Return [x, y] of the center of cell containing provided text 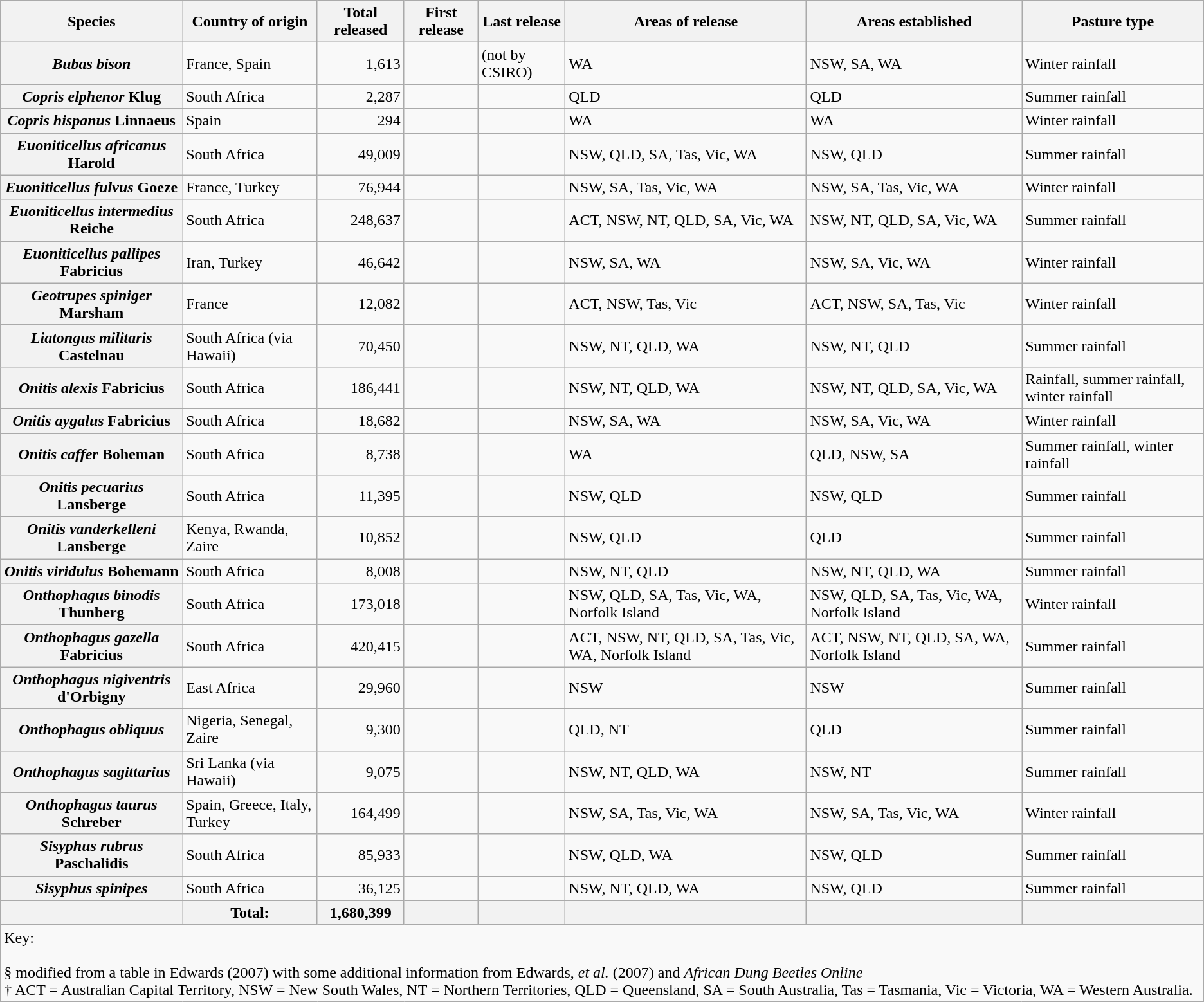
Onitis vanderkelleni Lansberge [91, 538]
Onthophagus taurus Schreber [91, 813]
10,852 [360, 538]
Sisyphus rubrus Paschalidis [91, 855]
Liatongus militaris Castelnau [91, 346]
18,682 [360, 421]
Total: [250, 913]
36,125 [360, 888]
70,450 [360, 346]
1,613 [360, 63]
Total released [360, 22]
76,944 [360, 187]
Onitis pecuarius Lansberge [91, 496]
Spain, Greece, Italy, Turkey [250, 813]
France, Turkey [250, 187]
NSW, QLD, WA [686, 855]
Country of origin [250, 22]
East Africa [250, 688]
294 [360, 121]
Onthophagus gazella Fabricius [91, 646]
France [250, 304]
9,300 [360, 729]
QLD, NSW, SA [915, 454]
Onthophagus sagittarius [91, 772]
ACT, NSW, NT, QLD, SA, WA, Norfolk Island [915, 646]
Last release [521, 22]
Areas established [915, 22]
420,415 [360, 646]
1,680,399 [360, 913]
8,738 [360, 454]
Onitis alexis Fabricius [91, 387]
46,642 [360, 262]
12,082 [360, 304]
ACT, NSW, SA, Tas, Vic [915, 304]
Bubas bison [91, 63]
173,018 [360, 605]
Onitis caffer Boheman [91, 454]
France, Spain [250, 63]
9,075 [360, 772]
248,637 [360, 220]
ACT, NSW, NT, QLD, SA, Vic, WA [686, 220]
186,441 [360, 387]
8,008 [360, 571]
Pasture type [1113, 22]
164,499 [360, 813]
(not by CSIRO) [521, 63]
Nigeria, Senegal, Zaire [250, 729]
Sisyphus spinipes [91, 888]
Species [91, 22]
29,960 [360, 688]
Areas of release [686, 22]
Onitis aygalus Fabricius [91, 421]
ACT, NSW, Tas, Vic [686, 304]
NSW, NT [915, 772]
Onthophagus obliquus [91, 729]
South Africa (via Hawaii) [250, 346]
Euoniticellus intermedius Reiche [91, 220]
NSW, QLD, SA, Tas, Vic, WA [686, 154]
Euoniticellus africanus Harold [91, 154]
Copris hispanus Linnaeus [91, 121]
Rainfall, summer rainfall, winter rainfall [1113, 387]
49,009 [360, 154]
Iran, Turkey [250, 262]
ACT, NSW, NT, QLD, SA, Tas, Vic, WA, Norfolk Island [686, 646]
Spain [250, 121]
11,395 [360, 496]
Kenya, Rwanda, Zaire [250, 538]
85,933 [360, 855]
First release [441, 22]
Summer rainfall, winter rainfall [1113, 454]
Euoniticellus fulvus Goeze [91, 187]
Onthophagus binodis Thunberg [91, 605]
Onthophagus nigiventris d'Orbigny [91, 688]
Sri Lanka (via Hawaii) [250, 772]
2,287 [360, 96]
QLD, NT [686, 729]
Copris elphenor Klug [91, 96]
Onitis viridulus Bohemann [91, 571]
Geotrupes spiniger Marsham [91, 304]
Euoniticellus pallipes Fabricius [91, 262]
